Find where the given text appears and provide that cell's center as (X, Y) coordinate. 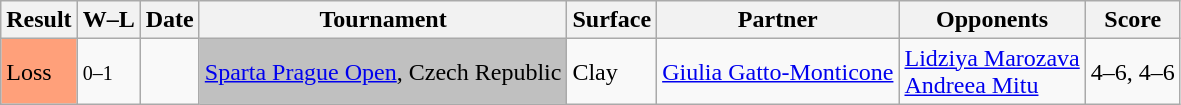
Score (1132, 20)
Giulia Gatto-Monticone (778, 72)
Date (170, 20)
0–1 (108, 72)
Lidziya Marozava Andreea Mitu (992, 72)
Result (39, 20)
Tournament (383, 20)
Loss (39, 72)
Clay (612, 72)
4–6, 4–6 (1132, 72)
W–L (108, 20)
Partner (778, 20)
Opponents (992, 20)
Sparta Prague Open, Czech Republic (383, 72)
Surface (612, 20)
